Provide the [X, Y] coordinate of the cell's center where the given text is located.  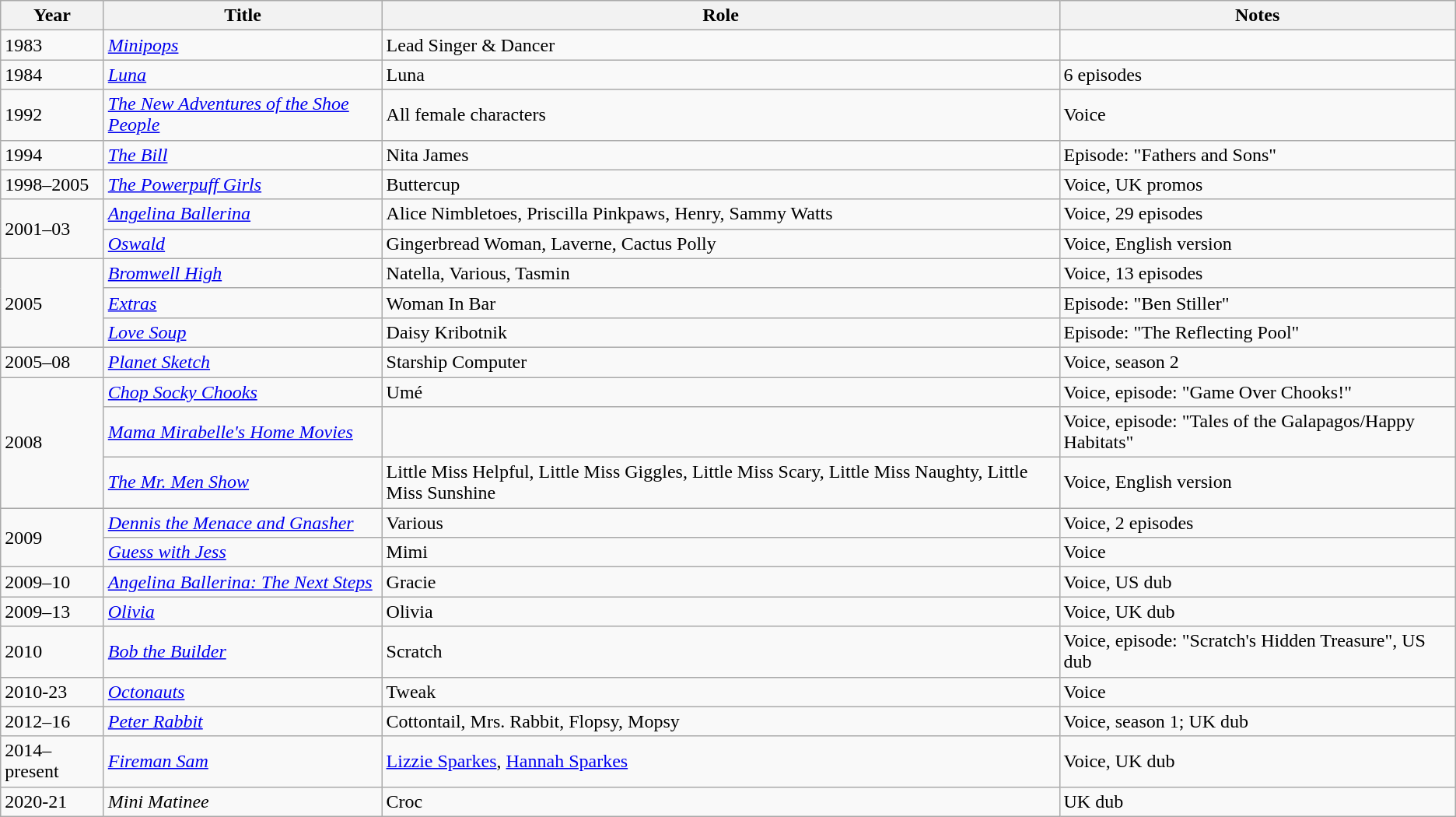
1983 [52, 45]
Voice, 2 episodes [1257, 523]
Alice Nimbletoes, Priscilla Pinkpaws, Henry, Sammy Watts [720, 214]
Starship Computer [720, 362]
2009 [52, 538]
Umé [720, 391]
Octonauts [243, 692]
1998–2005 [52, 184]
Voice, UK promos [1257, 184]
Minipops [243, 45]
2005–08 [52, 362]
Guess with Jess [243, 552]
Cottontail, Mrs. Rabbit, Flopsy, Mopsy [720, 721]
2010-23 [52, 692]
All female characters [720, 115]
Fireman Sam [243, 761]
1992 [52, 115]
Mimi [720, 552]
Angelina Ballerina: The Next Steps [243, 582]
6 episodes [1257, 75]
Oswald [243, 244]
Dennis the Menace and Gnasher [243, 523]
The New Adventures of the Shoe People [243, 115]
2014–present [52, 761]
Mama Mirabelle's Home Movies [243, 433]
Role [720, 16]
Episode: "Ben Stiller" [1257, 303]
Voice, US dub [1257, 582]
2001–03 [52, 229]
Title [243, 16]
Voice, episode: "Scratch's Hidden Treasure", US dub [1257, 652]
Woman In Bar [720, 303]
Daisy Kribotnik [720, 332]
The Powerpuff Girls [243, 184]
Scratch [720, 652]
The Bill [243, 155]
2005 [52, 303]
2008 [52, 442]
Episode: "Fathers and Sons" [1257, 155]
1994 [52, 155]
Peter Rabbit [243, 721]
The Mr. Men Show [243, 482]
Notes [1257, 16]
Love Soup [243, 332]
Croc [720, 801]
2009–13 [52, 612]
Gingerbread Woman, Laverne, Cactus Polly [720, 244]
Tweak [720, 692]
Lizzie Sparkes, Hannah Sparkes [720, 761]
Planet Sketch [243, 362]
Buttercup [720, 184]
2012–16 [52, 721]
Episode: "The Reflecting Pool" [1257, 332]
Mini Matinee [243, 801]
2009–10 [52, 582]
Voice, season 2 [1257, 362]
Gracie [720, 582]
Voice, 13 episodes [1257, 273]
Various [720, 523]
Little Miss Helpful, Little Miss Giggles, Little Miss Scary, Little Miss Naughty, Little Miss Sunshine [720, 482]
2020-21 [52, 801]
Voice, 29 episodes [1257, 214]
Natella, Various, Tasmin [720, 273]
1984 [52, 75]
Bob the Builder [243, 652]
Lead Singer & Dancer [720, 45]
Nita James [720, 155]
Voice, episode: "Tales of the Galapagos/Happy Habitats" [1257, 433]
Extras [243, 303]
2010 [52, 652]
Chop Socky Chooks [243, 391]
Voice, episode: "Game Over Chooks!" [1257, 391]
UK dub [1257, 801]
Voice, season 1; UK dub [1257, 721]
Year [52, 16]
Bromwell High [243, 273]
Angelina Ballerina [243, 214]
